Scan for the cell matching the given text and deliver its (x, y) coordinate at center. 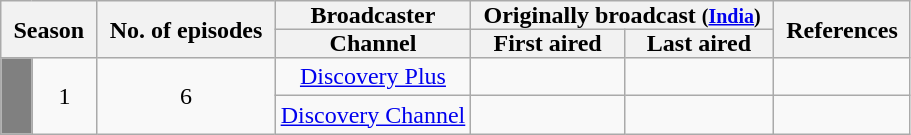
First aired (548, 43)
Originally broadcast (India) (622, 15)
References (842, 30)
Broadcaster (373, 15)
Channel (373, 43)
No. of episodes (186, 30)
1 (64, 96)
Discovery Plus (373, 77)
Last aired (698, 43)
6 (186, 96)
Season (49, 30)
Discovery Channel (373, 115)
